Identify which cell holds the provided text, then report its (X, Y) central coordinate. 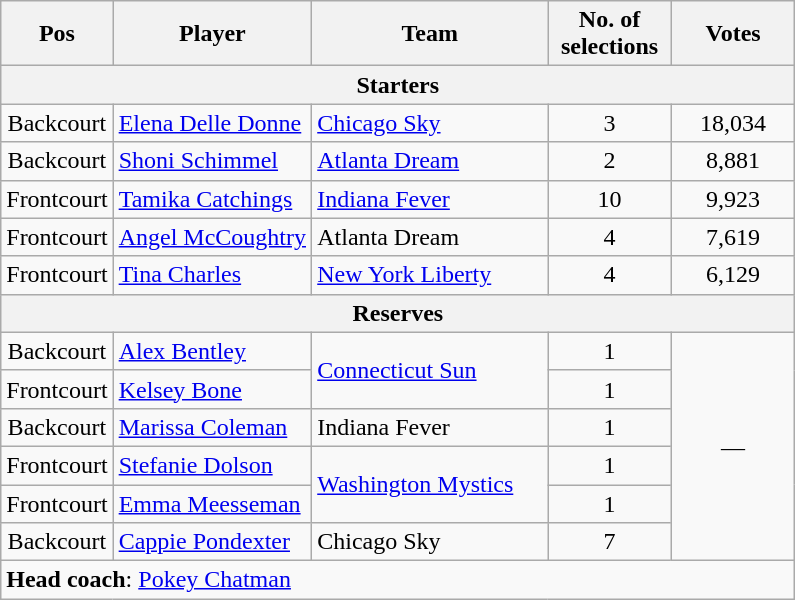
Angel McCoughtry (212, 237)
Marissa Coleman (212, 427)
Tina Charles (212, 275)
9,923 (733, 199)
Alex Bentley (212, 351)
6,129 (733, 275)
7,619 (733, 237)
Team (430, 34)
Washington Mystics (430, 484)
New York Liberty (430, 275)
8,881 (733, 161)
Emma Meesseman (212, 503)
7 (610, 542)
Head coach: Pokey Chatman (398, 580)
Stefanie Dolson (212, 465)
Connecticut Sun (430, 370)
18,034 (733, 123)
Shoni Schimmel (212, 161)
2 (610, 161)
Elena Delle Donne (212, 123)
Starters (398, 85)
3 (610, 123)
No. of selections (610, 34)
Cappie Pondexter (212, 542)
— (733, 446)
Pos (57, 34)
Kelsey Bone (212, 389)
Tamika Catchings (212, 199)
10 (610, 199)
Reserves (398, 313)
Votes (733, 34)
Player (212, 34)
